Identify which cell holds the provided text, then report its (x, y) central coordinate. 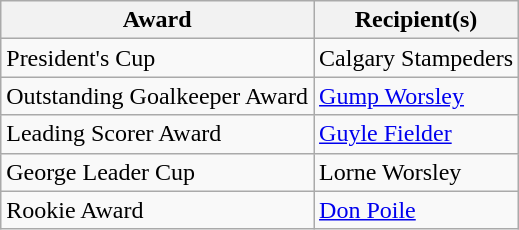
Lorne Worsley (416, 172)
Don Poile (416, 210)
Gump Worsley (416, 96)
Outstanding Goalkeeper Award (158, 96)
Leading Scorer Award (158, 134)
Calgary Stampeders (416, 58)
Guyle Fielder (416, 134)
Recipient(s) (416, 20)
George Leader Cup (158, 172)
President's Cup (158, 58)
Rookie Award (158, 210)
Award (158, 20)
